Determine the [X, Y] coordinate at the center of the cell enclosing the given text.  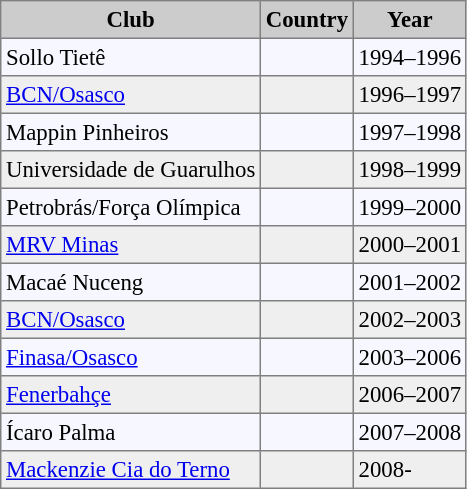
Mackenzie Cia do Terno [131, 470]
2008- [410, 470]
Year [410, 20]
Sollo Tietê [131, 57]
1999–2000 [410, 207]
Club [131, 20]
1997–1998 [410, 132]
Fenerbahçe [131, 395]
Country [308, 20]
Universidade de Guarulhos [131, 170]
2003–2006 [410, 357]
1994–1996 [410, 57]
2006–2007 [410, 395]
1998–1999 [410, 170]
1996–1997 [410, 95]
Finasa/Osasco [131, 357]
MRV Minas [131, 245]
2000–2001 [410, 245]
2002–2003 [410, 320]
Ícaro Palma [131, 432]
Petrobrás/Força Olímpica [131, 207]
Mappin Pinheiros [131, 132]
2007–2008 [410, 432]
Macaé Nuceng [131, 282]
2001–2002 [410, 282]
